Pinpoint the cell where the given text exists, returning its [X, Y] midpoint coordinate. 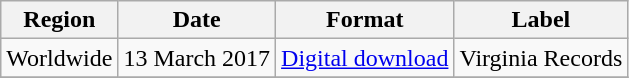
Worldwide [60, 58]
Region [60, 20]
Digital download [365, 58]
Virginia Records [541, 58]
Format [365, 20]
Label [541, 20]
Date [197, 20]
13 March 2017 [197, 58]
